From the cell containing the given text, extract its center point as (x, y) coordinate. 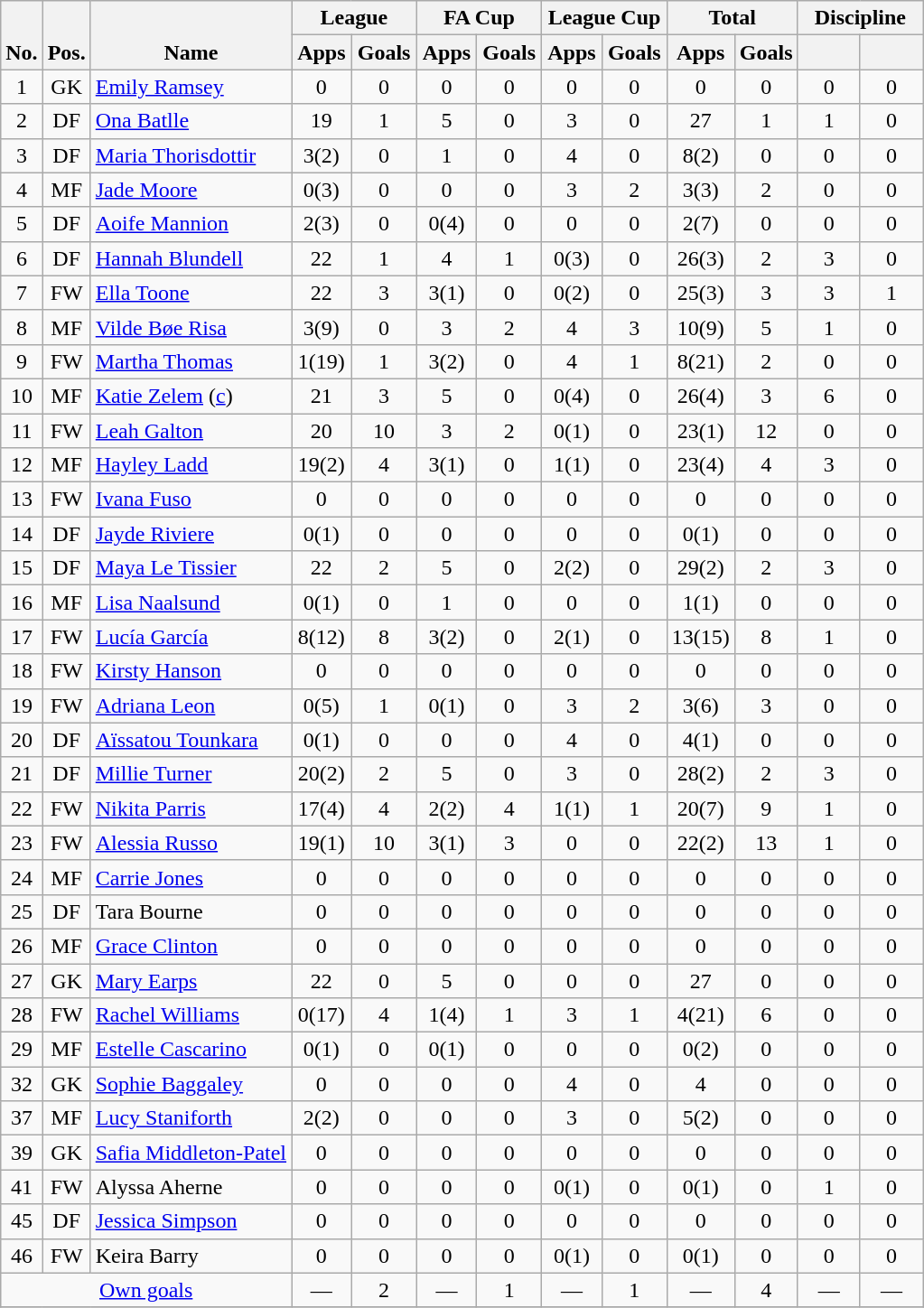
18 (22, 671)
14 (22, 534)
Sophie Baggaley (191, 1084)
Hannah Blundell (191, 258)
Vilde Bøe Risa (191, 327)
Grace Clinton (191, 946)
25 (22, 911)
1(4) (446, 1015)
10(9) (701, 327)
26(3) (701, 258)
22(2) (701, 843)
29 (22, 1050)
15 (22, 568)
Katie Zelem (c) (191, 396)
Name (191, 35)
Lucía García (191, 637)
Estelle Cascarino (191, 1050)
23(4) (701, 465)
Martha Thomas (191, 361)
Ella Toone (191, 293)
29(2) (701, 568)
39 (22, 1153)
26(4) (701, 396)
Jessica Simpson (191, 1221)
8(2) (701, 155)
2(1) (573, 637)
17(4) (322, 808)
19(1) (322, 843)
Kirsty Hanson (191, 671)
7 (22, 293)
5(2) (701, 1118)
37 (22, 1118)
Lisa Naalsund (191, 603)
No. (22, 35)
Keira Barry (191, 1256)
41 (22, 1187)
11 (22, 431)
Jade Moore (191, 190)
Alyssa Aherne (191, 1187)
Aïssatou Tounkara (191, 740)
20(2) (322, 774)
Jayde Riviere (191, 534)
13(15) (701, 637)
3(3) (701, 190)
Ivana Fuso (191, 500)
Safia Middleton-Patel (191, 1153)
4(21) (701, 1015)
16 (22, 603)
Total (732, 18)
46 (22, 1256)
Rachel Williams (191, 1015)
0(17) (322, 1015)
2(7) (701, 224)
Aoife Mannion (191, 224)
24 (22, 877)
8(12) (322, 637)
3(6) (701, 705)
Own goals (146, 1290)
1(19) (322, 361)
Tara Bourne (191, 911)
2(3) (322, 224)
19(2) (322, 465)
25(3) (701, 293)
20(7) (701, 808)
League Cup (605, 18)
23(1) (701, 431)
Lucy Staniforth (191, 1118)
Alessia Russo (191, 843)
45 (22, 1221)
Hayley Ladd (191, 465)
4(1) (701, 740)
Millie Turner (191, 774)
Nikita Parris (191, 808)
Discipline (860, 18)
32 (22, 1084)
FA Cup (479, 18)
Leah Galton (191, 431)
23 (22, 843)
3(9) (322, 327)
Emily Ramsey (191, 87)
28(2) (701, 774)
League (354, 18)
Adriana Leon (191, 705)
26 (22, 946)
0(5) (322, 705)
Pos. (67, 35)
Mary Earps (191, 980)
28 (22, 1015)
17 (22, 637)
Maria Thorisdottir (191, 155)
Carrie Jones (191, 877)
Ona Batlle (191, 121)
8(21) (701, 361)
Maya Le Tissier (191, 568)
